For the text-containing cell, return its midpoint in [x, y] coordinate format. 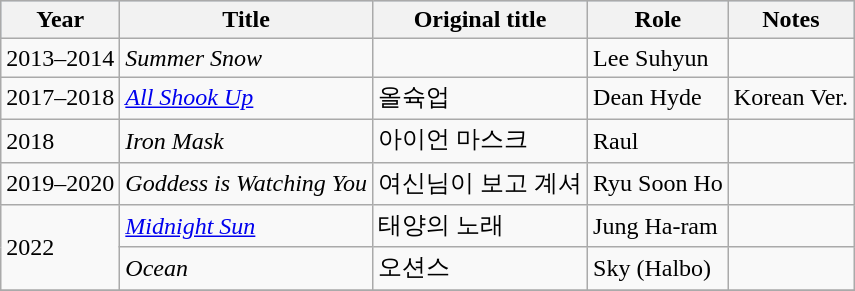
Korean Ver. [790, 98]
Title [246, 20]
Ocean [246, 268]
Raul [658, 140]
All Shook Up [246, 98]
Sky (Halbo) [658, 268]
2018 [60, 140]
태양의 노래 [480, 226]
Iron Mask [246, 140]
올슉업 [480, 98]
Lee Suhyun [658, 58]
여신님이 보고 계셔 [480, 184]
Jung Ha-ram [658, 226]
Goddess is Watching You [246, 184]
2017–2018 [60, 98]
Ryu Soon Ho [658, 184]
Notes [790, 20]
Dean Hyde [658, 98]
Summer Snow [246, 58]
Role [658, 20]
Original title [480, 20]
2022 [60, 248]
아이언 마스크 [480, 140]
2019–2020 [60, 184]
Midnight Sun [246, 226]
오션스 [480, 268]
2013–2014 [60, 58]
Year [60, 20]
